Output the [X, Y] coordinate of the center of the cell containing the given text.  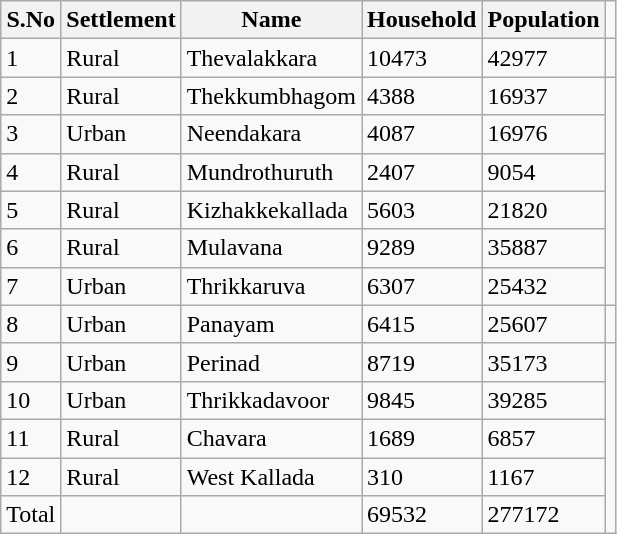
Mulavana [271, 248]
5603 [422, 210]
4388 [422, 96]
35887 [544, 248]
9 [31, 362]
35173 [544, 362]
6307 [422, 286]
4087 [422, 134]
310 [422, 477]
277172 [544, 515]
Name [271, 20]
2 [31, 96]
Perinad [271, 362]
9054 [544, 172]
Total [31, 515]
9845 [422, 400]
S.No [31, 20]
Thevalakkara [271, 58]
Thrikkadavoor [271, 400]
2407 [422, 172]
West Kallada [271, 477]
1167 [544, 477]
6 [31, 248]
Settlement [121, 20]
1 [31, 58]
25432 [544, 286]
Population [544, 20]
Thrikkaruva [271, 286]
10 [31, 400]
10473 [422, 58]
Chavara [271, 438]
25607 [544, 324]
8 [31, 324]
Kizhakkekallada [271, 210]
12 [31, 477]
9289 [422, 248]
16937 [544, 96]
Mundrothuruth [271, 172]
3 [31, 134]
5 [31, 210]
Household [422, 20]
69532 [422, 515]
39285 [544, 400]
21820 [544, 210]
6415 [422, 324]
1689 [422, 438]
6857 [544, 438]
8719 [422, 362]
4 [31, 172]
16976 [544, 134]
Panayam [271, 324]
11 [31, 438]
42977 [544, 58]
Neendakara [271, 134]
Thekkumbhagom [271, 96]
7 [31, 286]
